Provide the [X, Y] coordinate of the cell's center where the given text is located.  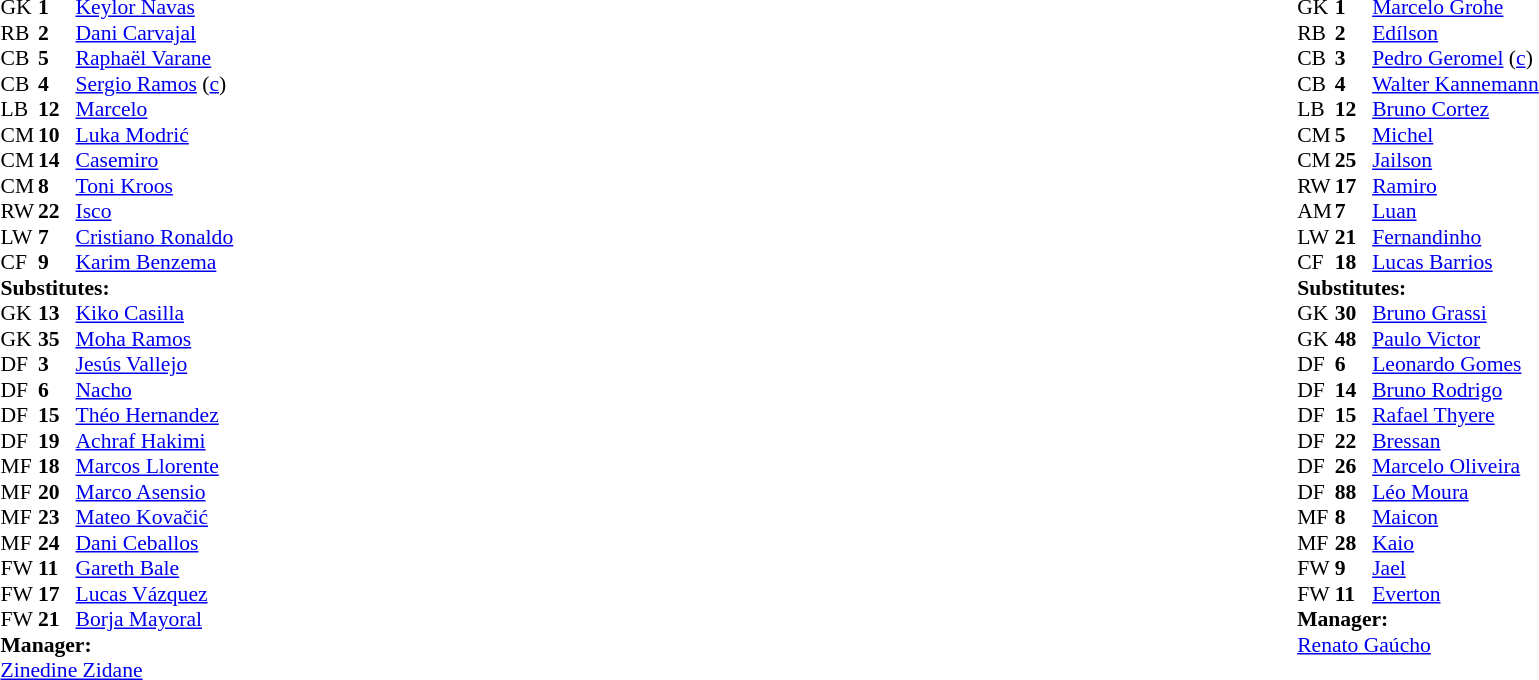
Edílson [1456, 33]
Cristiano Ronaldo [155, 237]
Sergio Ramos (c) [155, 84]
10 [57, 135]
Lucas Barrios [1456, 263]
Moha Ramos [155, 339]
19 [57, 441]
Paulo Victor [1456, 339]
Maicon [1456, 517]
28 [1354, 543]
88 [1354, 492]
Michel [1456, 135]
Pedro Geromel (c) [1456, 59]
Achraf Hakimi [155, 441]
Renato Gaúcho [1418, 645]
48 [1354, 339]
30 [1354, 313]
Mateo Kovačić [155, 517]
Théo Hernandez [155, 415]
Luka Modrić [155, 135]
23 [57, 517]
Dani Ceballos [155, 543]
Nacho [155, 390]
Lucas Vázquez [155, 594]
Dani Carvajal [155, 33]
Marco Asensio [155, 492]
Rafael Thyere [1456, 415]
Bruno Cortez [1456, 109]
Leonardo Gomes [1456, 365]
Casemiro [155, 161]
25 [1354, 161]
Walter Kannemann [1456, 84]
Karim Benzema [155, 263]
Luan [1456, 211]
AM [1316, 211]
Kaio [1456, 543]
Kiko Casilla [155, 313]
26 [1354, 467]
Everton [1456, 594]
Marcos Llorente [155, 467]
Léo Moura [1456, 492]
Marcelo [155, 109]
Jael [1456, 569]
Bruno Grassi [1456, 313]
Isco [155, 211]
Toni Kroos [155, 186]
Fernandinho [1456, 237]
Jesús Vallejo [155, 365]
Marcelo Oliveira [1456, 467]
13 [57, 313]
Raphaël Varane [155, 59]
20 [57, 492]
24 [57, 543]
Bressan [1456, 441]
Jailson [1456, 161]
Ramiro [1456, 186]
Borja Mayoral [155, 619]
Gareth Bale [155, 569]
Bruno Rodrigo [1456, 390]
35 [57, 339]
